Pinpoint the cell where the given text exists, returning its [x, y] midpoint coordinate. 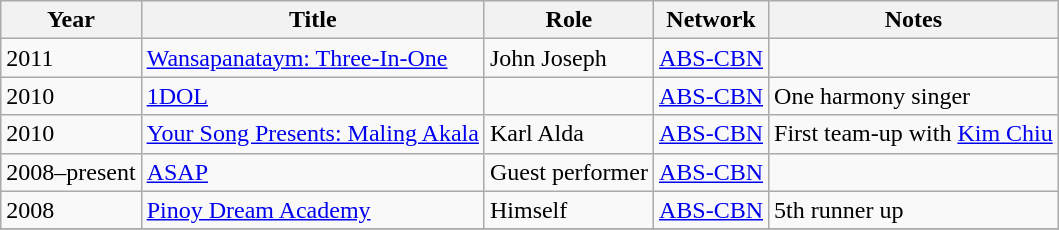
5th runner up [914, 210]
Guest performer [568, 172]
Wansapanataym: Three-In-One [312, 58]
Karl Alda [568, 134]
John Joseph [568, 58]
First team-up with Kim Chiu [914, 134]
Year [71, 20]
Role [568, 20]
Network [710, 20]
One harmony singer [914, 96]
Himself [568, 210]
Notes [914, 20]
Pinoy Dream Academy [312, 210]
2008–present [71, 172]
1DOL [312, 96]
Your Song Presents: Maling Akala [312, 134]
Title [312, 20]
ASAP [312, 172]
2011 [71, 58]
2008 [71, 210]
